For the text-containing cell, return its midpoint in [x, y] coordinate format. 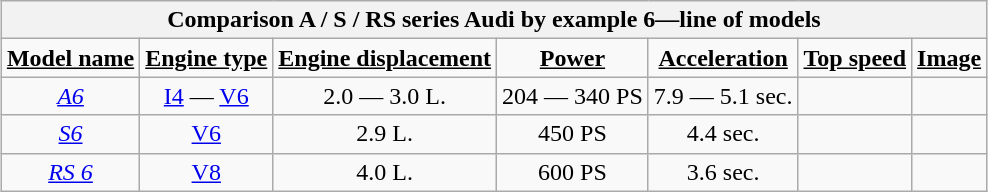
Сomparison A / S / RS series Audi by example 6—line of models [494, 20]
A6 [70, 96]
S6 [70, 134]
Acceleration [723, 58]
2.0 — 3.0 L. [385, 96]
Power [573, 58]
Image [950, 58]
Engine displacement [385, 58]
4.4 sec. [723, 134]
Engine type [206, 58]
3.6 sec. [723, 172]
450 PS [573, 134]
I4 — V6 [206, 96]
7.9 — 5.1 sec. [723, 96]
V8 [206, 172]
V6 [206, 134]
Model name [70, 58]
204 — 340 PS [573, 96]
4.0 L. [385, 172]
600 PS [573, 172]
RS 6 [70, 172]
2.9 L. [385, 134]
Top speed [855, 58]
